From the cell containing the given text, extract its center point as [x, y] coordinate. 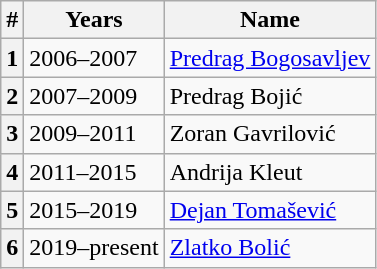
3 [12, 134]
2 [12, 96]
2009–2011 [94, 134]
2006–2007 [94, 58]
5 [12, 210]
Dejan Tomašević [270, 210]
Andrija Kleut [270, 172]
Zlatko Bolić [270, 248]
Predrag Bojić [270, 96]
Zoran Gavrilović [270, 134]
2015–2019 [94, 210]
Name [270, 20]
Years [94, 20]
6 [12, 248]
2007–2009 [94, 96]
4 [12, 172]
2011–2015 [94, 172]
Predrag Bogosavljev [270, 58]
# [12, 20]
1 [12, 58]
2019–present [94, 248]
